Capture the cell that displays the provided text and extract its (X, Y) central coordinate. 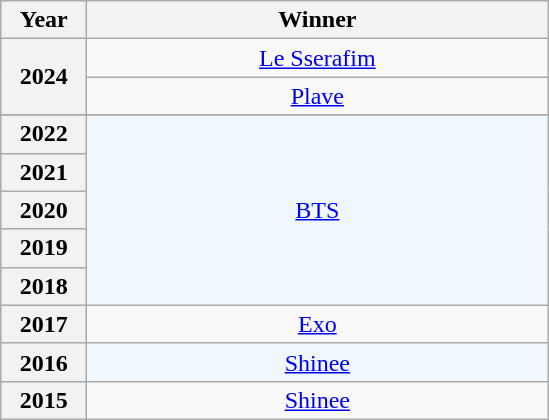
2024 (44, 77)
Exo (318, 324)
Plave (318, 96)
2021 (44, 172)
Le Sserafim (318, 58)
2018 (44, 286)
BTS (318, 210)
Year (44, 20)
2017 (44, 324)
2020 (44, 210)
2015 (44, 400)
2022 (44, 134)
2019 (44, 248)
Winner (318, 20)
2016 (44, 362)
